Capture the cell that displays the provided text and extract its (X, Y) central coordinate. 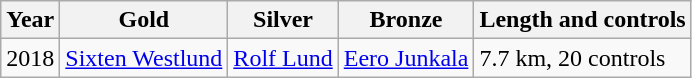
Sixten Westlund (144, 58)
Length and controls (582, 20)
Year (30, 20)
7.7 km, 20 controls (582, 58)
Bronze (406, 20)
Rolf Lund (283, 58)
Gold (144, 20)
Silver (283, 20)
2018 (30, 58)
Eero Junkala (406, 58)
